Find where the given text appears and provide that cell's center as [X, Y] coordinate. 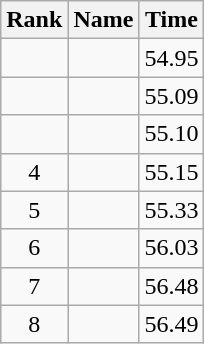
56.03 [172, 248]
Rank [34, 20]
8 [34, 324]
6 [34, 248]
55.09 [172, 96]
4 [34, 172]
55.33 [172, 210]
56.48 [172, 286]
54.95 [172, 58]
5 [34, 210]
55.10 [172, 134]
Name [104, 20]
55.15 [172, 172]
56.49 [172, 324]
7 [34, 286]
Time [172, 20]
